Locate the cell with the specified text and output its [x, y] center coordinate. 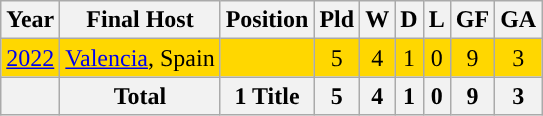
GF [472, 20]
Final Host [140, 20]
D [409, 20]
2022 [30, 58]
Total [140, 96]
Year [30, 20]
Pld [337, 20]
Valencia, Spain [140, 58]
L [436, 20]
Position [267, 20]
GA [518, 20]
1 Title [267, 96]
W [378, 20]
